Output the (X, Y) coordinate of the center of the cell containing the given text.  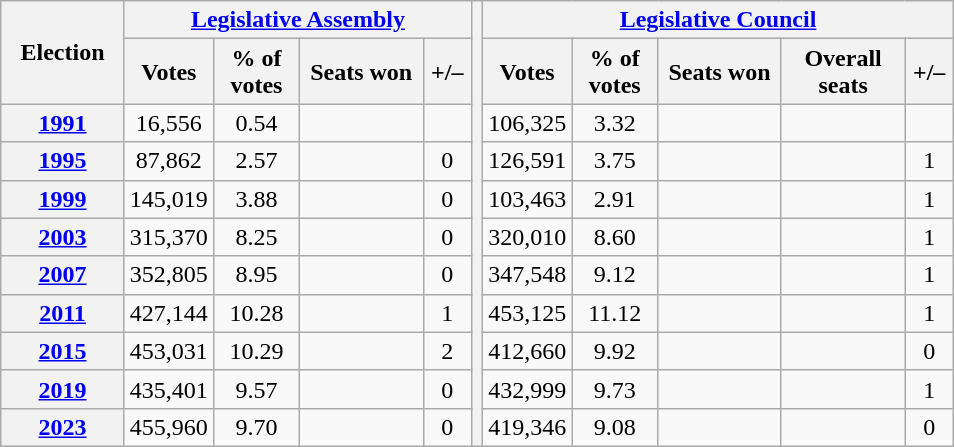
3.75 (615, 161)
320,010 (528, 237)
435,401 (168, 389)
1995 (63, 161)
3.32 (615, 123)
9.92 (615, 351)
8.95 (256, 275)
2003 (63, 237)
453,031 (168, 351)
455,960 (168, 427)
352,805 (168, 275)
412,660 (528, 351)
8.60 (615, 237)
0.54 (256, 123)
347,548 (528, 275)
432,999 (528, 389)
9.73 (615, 389)
3.88 (256, 199)
2011 (63, 313)
419,346 (528, 427)
87,862 (168, 161)
Legislative Assembly (298, 20)
2019 (63, 389)
103,463 (528, 199)
145,019 (168, 199)
10.29 (256, 351)
1991 (63, 123)
315,370 (168, 237)
9.57 (256, 389)
126,591 (528, 161)
Overall seats (843, 72)
427,144 (168, 313)
9.12 (615, 275)
Election (63, 52)
453,125 (528, 313)
2.57 (256, 161)
8.25 (256, 237)
Legislative Council (718, 20)
1999 (63, 199)
2023 (63, 427)
2 (448, 351)
16,556 (168, 123)
2015 (63, 351)
11.12 (615, 313)
2007 (63, 275)
106,325 (528, 123)
10.28 (256, 313)
9.08 (615, 427)
9.70 (256, 427)
2.91 (615, 199)
